Find where the given text appears and provide that cell's center as (x, y) coordinate. 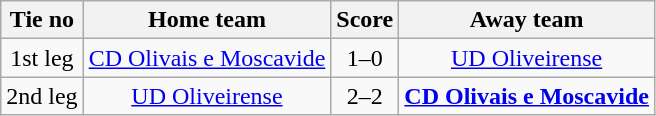
Score (365, 20)
Home team (207, 20)
Tie no (42, 20)
Away team (527, 20)
1–0 (365, 58)
1st leg (42, 58)
2–2 (365, 96)
2nd leg (42, 96)
